Return the (x, y) coordinate for the center point of the cell that contains the specified text.  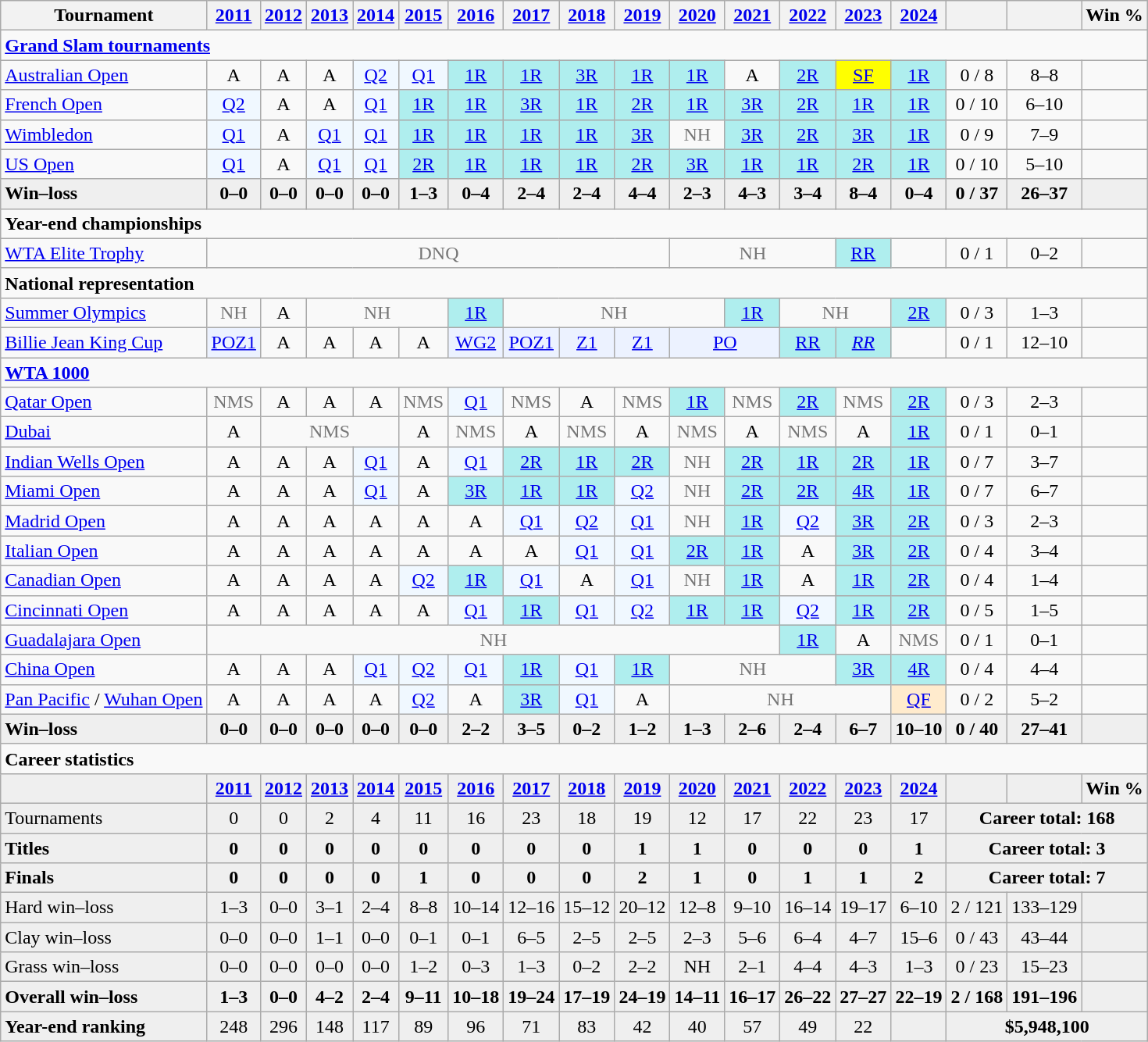
Tournaments (104, 818)
National representation (575, 283)
26–37 (1045, 194)
Guadalajara Open (104, 640)
3–5 (531, 729)
12–8 (697, 908)
SF (864, 75)
2–6 (753, 729)
Clay win–loss (104, 937)
71 (531, 1026)
0 / 9 (977, 134)
7–9 (1045, 134)
2 / 121 (977, 908)
Billie Jean King Cup (104, 342)
PO (725, 342)
15–23 (1045, 967)
2–1 (753, 967)
WG2 (476, 342)
16–14 (808, 908)
22–19 (918, 997)
12–16 (531, 908)
Year-end ranking (104, 1026)
19 (642, 818)
0 / 23 (977, 967)
0–3 (476, 967)
0 / 40 (977, 729)
27–41 (1045, 729)
10–10 (918, 729)
4 (376, 818)
8–4 (864, 194)
Titles (104, 848)
14–11 (697, 997)
Qatar Open (104, 402)
15–12 (587, 908)
296 (283, 1026)
133–129 (1045, 908)
WTA 1000 (575, 373)
43–44 (1045, 937)
Miami Open (104, 491)
49 (808, 1026)
Canadian Open (104, 580)
Grass win–loss (104, 967)
Hard win–loss (104, 908)
WTA Elite Trophy (104, 253)
5–6 (753, 937)
18 (587, 818)
26–22 (808, 997)
16–17 (753, 997)
DNQ (439, 253)
Wimbledon (104, 134)
89 (423, 1026)
19–24 (531, 997)
1–5 (1045, 610)
27–27 (864, 997)
US Open (104, 164)
0 / 8 (977, 75)
Career total: 7 (1046, 878)
Overall win–loss (104, 997)
1–1 (330, 937)
Cincinnati Open (104, 610)
148 (330, 1026)
Career statistics (575, 758)
10–14 (476, 908)
57 (753, 1026)
Madrid Open (104, 521)
12–10 (1045, 342)
0 / 2 (977, 699)
Australian Open (104, 75)
Italian Open (104, 551)
16 (476, 818)
Tournament (104, 16)
Year-end championships (575, 223)
9–11 (423, 997)
China Open (104, 669)
248 (234, 1026)
2 / 168 (977, 997)
Indian Wells Open (104, 462)
Career total: 168 (1046, 818)
83 (587, 1026)
Grand Slam tournaments (575, 45)
42 (642, 1026)
96 (476, 1026)
Pan Pacific / Wuhan Open (104, 699)
12 (697, 818)
6–4 (808, 937)
Dubai (104, 432)
4–2 (330, 997)
15–6 (918, 937)
19–17 (864, 908)
5–2 (1045, 699)
0 / 5 (977, 610)
11 (423, 818)
3–7 (1045, 462)
10–18 (476, 997)
191–196 (1045, 997)
Summer Olympics (104, 312)
20–12 (642, 908)
Career total: 3 (1046, 848)
24–19 (642, 997)
$5,948,100 (1046, 1026)
5–10 (1045, 164)
0 / 43 (977, 937)
4–7 (864, 937)
Finals (104, 878)
9–10 (753, 908)
17–19 (587, 997)
0 / 37 (977, 194)
117 (376, 1026)
QF (918, 699)
6–5 (531, 937)
3–1 (330, 908)
40 (697, 1026)
French Open (104, 105)
1–4 (1045, 580)
